Determine the (X, Y) coordinate at the center of the cell enclosing the given text.  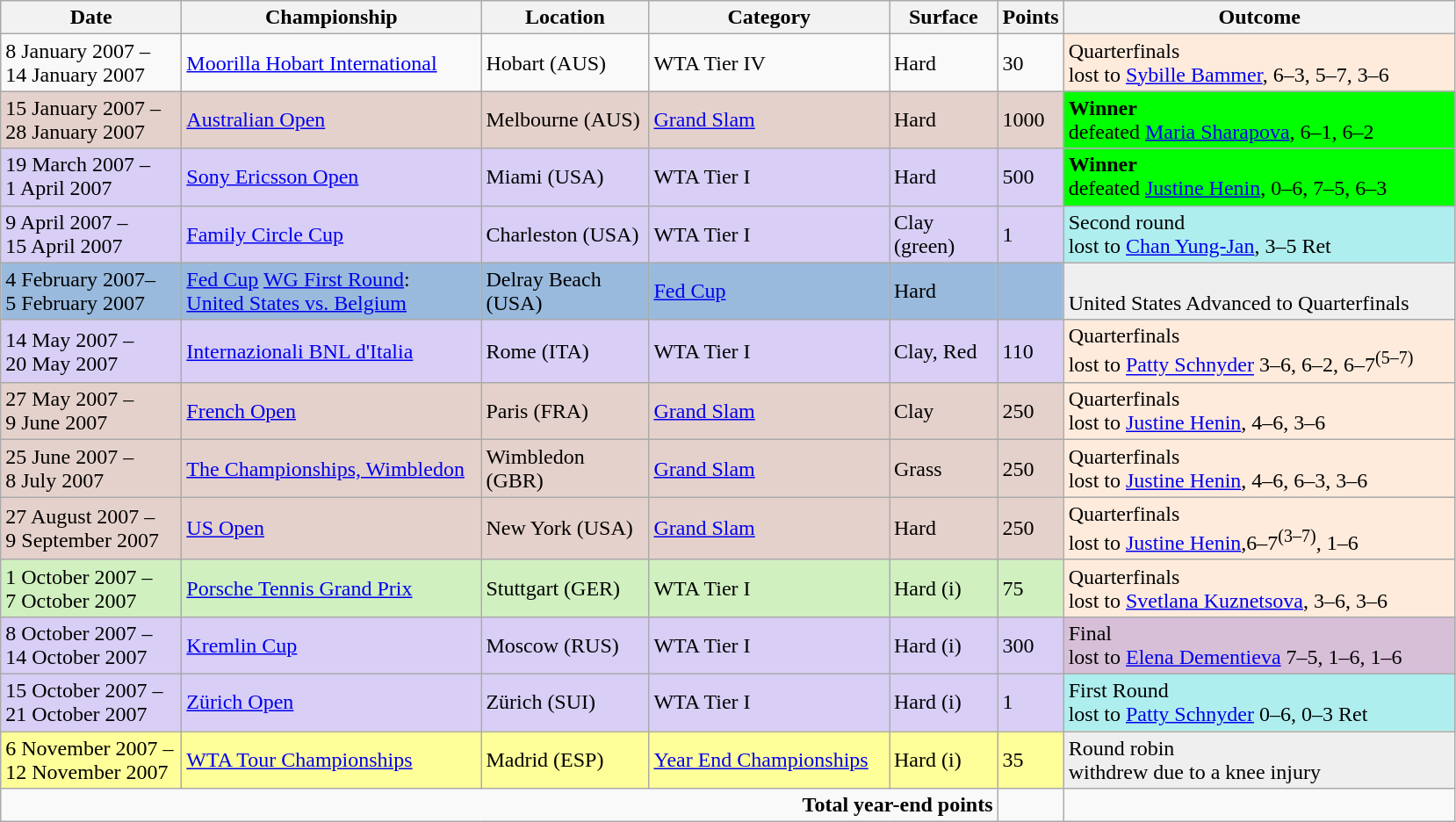
The Championships, Wimbledon (332, 469)
Clay, Red (943, 351)
Quarterfinals lost to Sybille Bammer, 6–3, 5–7, 3–6 (1259, 63)
500 (1031, 177)
Delray Beach (USA) (566, 292)
WTA Tier IV (769, 63)
Clay (943, 411)
New York (USA) (566, 529)
Quarterfinals lost to Justine Henin,6–7(3–7), 1–6 (1259, 529)
Madrid (ESP) (566, 761)
Winner defeated Justine Henin, 0–6, 7–5, 6–3 (1259, 177)
Clay (green) (943, 234)
1 October 2007 –7 October 2007 (91, 588)
Stuttgart (GER) (566, 588)
Date (91, 18)
Total year-end points (499, 805)
Year End Championships (769, 761)
Surface (943, 18)
Hobart (AUS) (566, 63)
9 April 2007 –15 April 2007 (91, 234)
United States Advanced to Quarterfinals (1259, 292)
Australian Open (332, 119)
300 (1031, 645)
WTA Tour Championships (332, 761)
Zürich Open (332, 703)
15 January 2007 –28 January 2007 (91, 119)
Moorilla Hobart International (332, 63)
Miami (USA) (566, 177)
Championship (332, 18)
Location (566, 18)
14 May 2007 –20 May 2007 (91, 351)
Fed Cup (769, 292)
Final lost to Elena Dementieva 7–5, 1–6, 1–6 (1259, 645)
Quarterfinals lost to Justine Henin, 4–6, 3–6 (1259, 411)
Moscow (RUS) (566, 645)
6 November 2007 –12 November 2007 (91, 761)
Family Circle Cup (332, 234)
8 January 2007 –14 January 2007 (91, 63)
French Open (332, 411)
Porsche Tennis Grand Prix (332, 588)
35 (1031, 761)
First Round lost to Patty Schnyder 0–6, 0–3 Ret (1259, 703)
Category (769, 18)
Paris (FRA) (566, 411)
Grass (943, 469)
Wimbledon (GBR) (566, 469)
Zürich (SUI) (566, 703)
15 October 2007 –21 October 2007 (91, 703)
Quarterfinals lost to Patty Schnyder 3–6, 6–2, 6–7(5–7) (1259, 351)
Points (1031, 18)
Quarterfinals lost to Justine Henin, 4–6, 6–3, 3–6 (1259, 469)
Fed Cup WG First Round: United States vs. Belgium (332, 292)
US Open (332, 529)
27 August 2007 –9 September 2007 (91, 529)
Internazionali BNL d'Italia (332, 351)
8 October 2007 –14 October 2007 (91, 645)
Round robin withdrew due to a knee injury (1259, 761)
Kremlin Cup (332, 645)
19 March 2007 –1 April 2007 (91, 177)
Quarterfinals lost to Svetlana Kuznetsova, 3–6, 3–6 (1259, 588)
27 May 2007 –9 June 2007 (91, 411)
110 (1031, 351)
Winner defeated Maria Sharapova, 6–1, 6–2 (1259, 119)
75 (1031, 588)
Rome (ITA) (566, 351)
Sony Ericsson Open (332, 177)
4 February 2007–5 February 2007 (91, 292)
Second round lost to Chan Yung-Jan, 3–5 Ret (1259, 234)
Charleston (USA) (566, 234)
25 June 2007 –8 July 2007 (91, 469)
Melbourne (AUS) (566, 119)
1000 (1031, 119)
30 (1031, 63)
Outcome (1259, 18)
